Capture the cell that displays the provided text and extract its (X, Y) central coordinate. 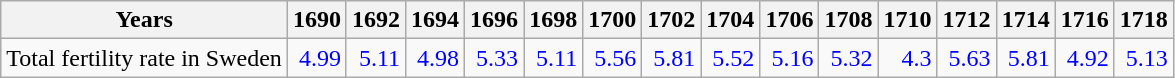
1718 (1144, 20)
1710 (908, 20)
4.92 (1084, 58)
4.98 (436, 58)
Years (144, 20)
4.3 (908, 58)
1696 (494, 20)
1694 (436, 20)
1708 (848, 20)
Total fertility rate in Sweden (144, 58)
1714 (1026, 20)
1712 (966, 20)
5.56 (612, 58)
5.52 (730, 58)
5.16 (790, 58)
1704 (730, 20)
1706 (790, 20)
1716 (1084, 20)
4.99 (316, 58)
1700 (612, 20)
1690 (316, 20)
5.13 (1144, 58)
1692 (376, 20)
1702 (672, 20)
1698 (554, 20)
5.63 (966, 58)
5.32 (848, 58)
5.33 (494, 58)
